Detect which cell encompasses the target text, then output its (x, y) center coordinate. 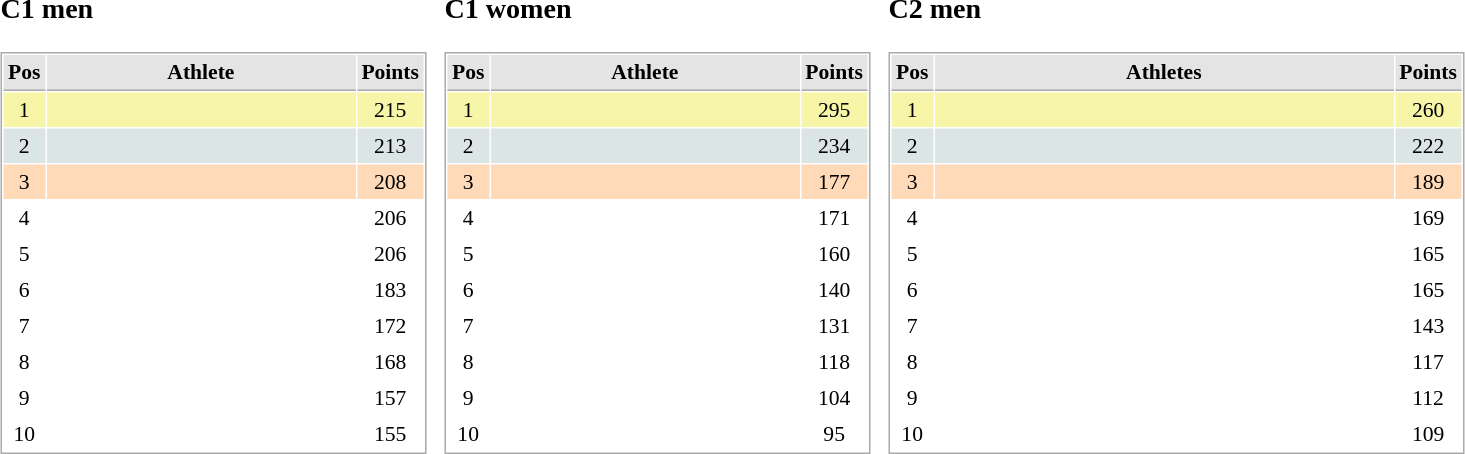
169 (1428, 218)
234 (834, 146)
172 (390, 326)
155 (390, 434)
140 (834, 290)
208 (390, 182)
295 (834, 110)
95 (834, 434)
117 (1428, 362)
Athletes (1164, 74)
213 (390, 146)
104 (834, 398)
222 (1428, 146)
183 (390, 290)
131 (834, 326)
260 (1428, 110)
168 (390, 362)
143 (1428, 326)
171 (834, 218)
177 (834, 182)
118 (834, 362)
189 (1428, 182)
109 (1428, 434)
215 (390, 110)
112 (1428, 398)
157 (390, 398)
160 (834, 254)
